Capture the cell that displays the provided text and extract its [x, y] central coordinate. 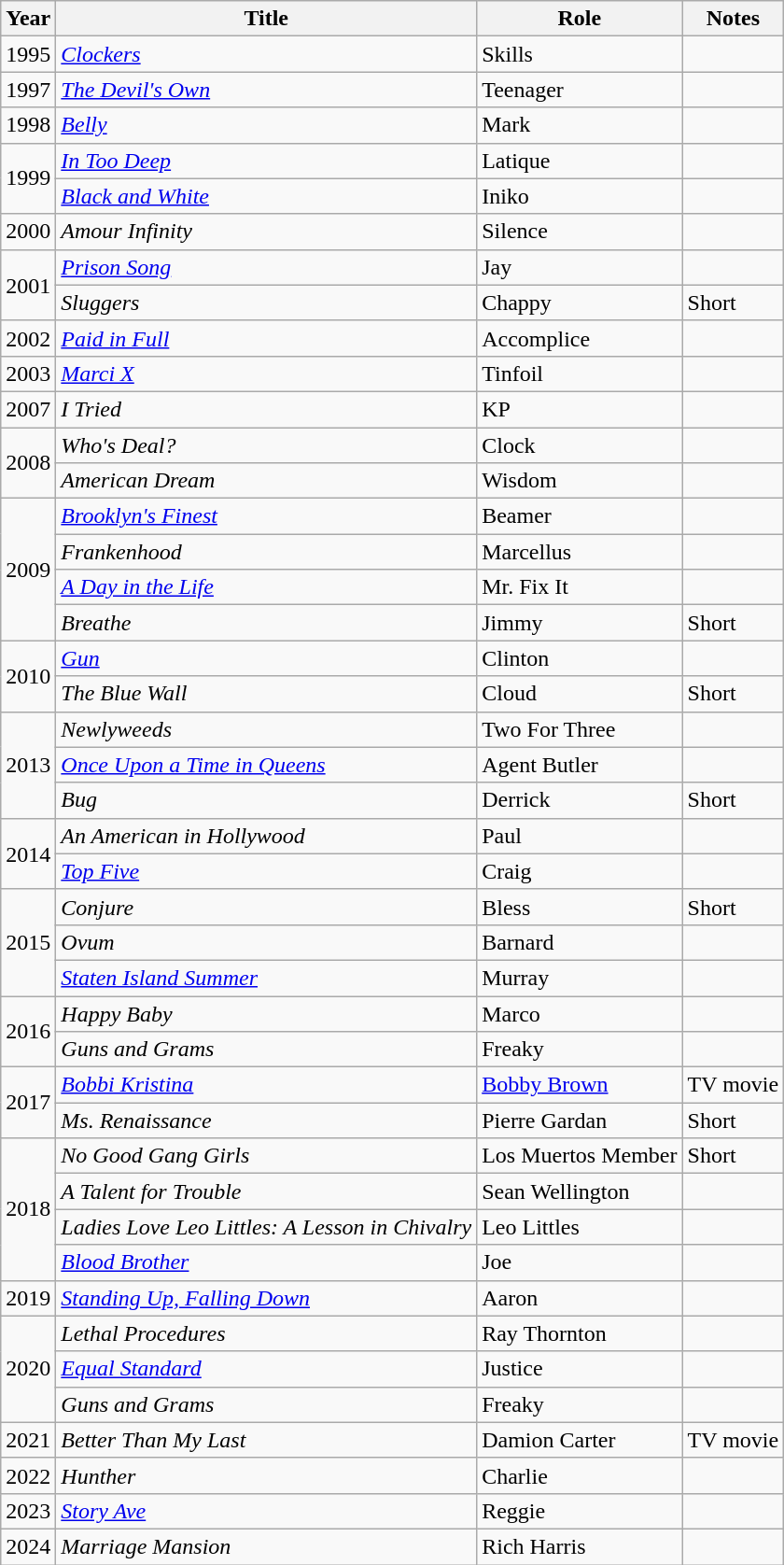
Notes [734, 19]
Equal Standard [267, 1369]
Tinfoil [580, 374]
Clockers [267, 54]
2024 [28, 1546]
Agent Butler [580, 765]
Conjure [267, 907]
Sean Wellington [580, 1191]
Bobbi Kristina [267, 1085]
Clock [580, 445]
Skills [580, 54]
Prison Song [267, 267]
Marcellus [580, 552]
Barnard [580, 942]
2008 [28, 463]
A Day in the Life [267, 587]
Joe [580, 1262]
Jay [580, 267]
2013 [28, 765]
Hunther [267, 1475]
In Too Deep [267, 161]
Craig [580, 871]
A Talent for Trouble [267, 1191]
2023 [28, 1511]
Sluggers [267, 303]
Bobby Brown [580, 1085]
An American in Hollywood [267, 836]
1997 [28, 90]
Damion Carter [580, 1440]
Blood Brother [267, 1262]
2001 [28, 285]
Charlie [580, 1475]
Teenager [580, 90]
Brooklyn's Finest [267, 516]
2014 [28, 853]
2009 [28, 570]
Bless [580, 907]
Newlyweeds [267, 729]
Jimmy [580, 623]
Wisdom [580, 481]
Beamer [580, 516]
Leo Littles [580, 1227]
2010 [28, 676]
Better Than My Last [267, 1440]
2022 [28, 1475]
Bug [267, 800]
Marco [580, 1013]
Title [267, 19]
American Dream [267, 481]
Reggie [580, 1511]
2007 [28, 409]
Accomplice [580, 338]
Breathe [267, 623]
Rich Harris [580, 1546]
2002 [28, 338]
Latique [580, 161]
Paul [580, 836]
I Tried [267, 409]
Clinton [580, 658]
Mark [580, 125]
1998 [28, 125]
Silence [580, 232]
Gun [267, 658]
Belly [267, 125]
Los Muertos Member [580, 1156]
2000 [28, 232]
Top Five [267, 871]
Chappy [580, 303]
Year [28, 19]
Derrick [580, 800]
Once Upon a Time in Queens [267, 765]
The Devil's Own [267, 90]
1999 [28, 178]
Happy Baby [267, 1013]
1995 [28, 54]
Mr. Fix It [580, 587]
Story Ave [267, 1511]
Amour Infinity [267, 232]
Staten Island Summer [267, 978]
2016 [28, 1031]
Ms. Renaissance [267, 1121]
Marci X [267, 374]
2019 [28, 1298]
Lethal Procedures [267, 1333]
Justice [580, 1369]
Aaron [580, 1298]
Frankenhood [267, 552]
Role [580, 19]
Standing Up, Falling Down [267, 1298]
2020 [28, 1369]
Cloud [580, 694]
Iniko [580, 196]
2018 [28, 1209]
Two For Three [580, 729]
Murray [580, 978]
2003 [28, 374]
Black and White [267, 196]
Paid in Full [267, 338]
Ladies Love Leo Littles: A Lesson in Chivalry [267, 1227]
2017 [28, 1103]
KP [580, 409]
2021 [28, 1440]
2015 [28, 942]
Ray Thornton [580, 1333]
Ovum [267, 942]
No Good Gang Girls [267, 1156]
Marriage Mansion [267, 1546]
The Blue Wall [267, 694]
Pierre Gardan [580, 1121]
Who's Deal? [267, 445]
